Locate the cell with the specified text and output its [X, Y] center coordinate. 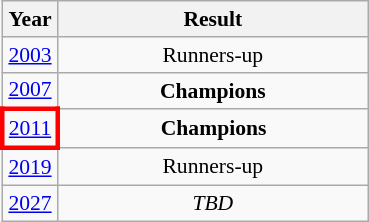
2027 [30, 203]
Year [30, 19]
2011 [30, 130]
2019 [30, 166]
Result [213, 19]
TBD [213, 203]
2007 [30, 90]
2003 [30, 55]
